Identify which cell holds the provided text, then report its (X, Y) central coordinate. 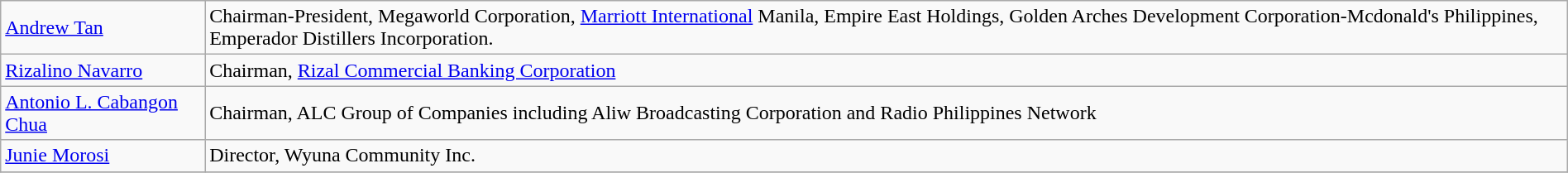
Rizalino Navarro (103, 70)
Director, Wyuna Community Inc. (887, 156)
Junie Morosi (103, 156)
Antonio L. Cabangon Chua (103, 113)
Chairman, Rizal Commercial Banking Corporation (887, 70)
Andrew Tan (103, 28)
Chairman, ALC Group of Companies including Aliw Broadcasting Corporation and Radio Philippines Network (887, 113)
